Find where the given text appears and provide that cell's center as (x, y) coordinate. 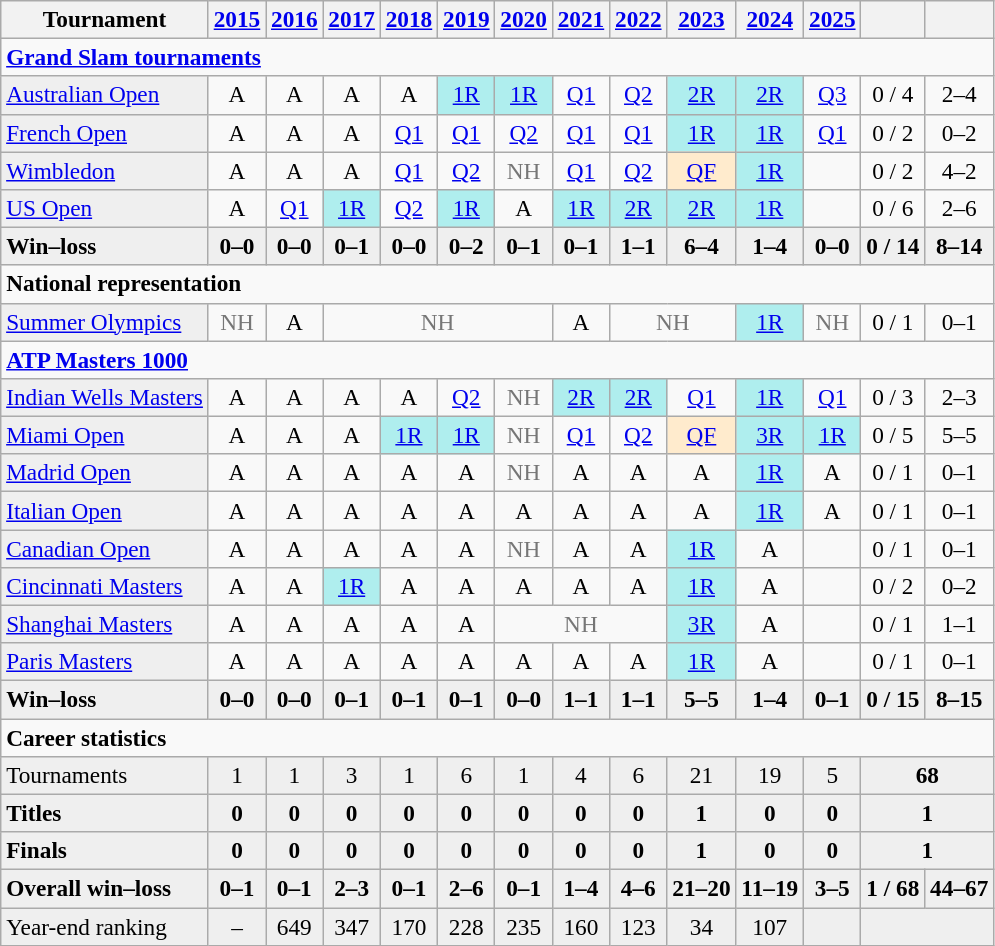
6–4 (702, 246)
Career statistics (498, 737)
2018 (408, 19)
649 (294, 926)
0 / 14 (893, 246)
68 (928, 775)
Miami Open (105, 435)
3–5 (832, 888)
2019 (466, 19)
Wimbledon (105, 170)
0 / 15 (893, 699)
2023 (702, 19)
123 (638, 926)
0 / 5 (893, 435)
8–14 (960, 246)
1 / 68 (893, 888)
347 (352, 926)
2017 (352, 19)
Italian Open (105, 510)
Overall win–loss (105, 888)
21–20 (702, 888)
2015 (236, 19)
Summer Olympics (105, 322)
2022 (638, 19)
Finals (105, 850)
2021 (580, 19)
3 (352, 775)
4–6 (638, 888)
235 (524, 926)
2020 (524, 19)
2016 (294, 19)
Tournament (105, 19)
US Open (105, 208)
Q3 (832, 95)
160 (580, 926)
11–19 (770, 888)
Titles (105, 813)
19 (770, 775)
National representation (498, 284)
4 (580, 775)
8–15 (960, 699)
Paris Masters (105, 662)
Canadian Open (105, 548)
44–67 (960, 888)
French Open (105, 133)
107 (770, 926)
34 (702, 926)
Indian Wells Masters (105, 397)
Grand Slam tournaments (498, 57)
0 / 3 (893, 397)
21 (702, 775)
4–2 (960, 170)
ATP Masters 1000 (498, 359)
Tournaments (105, 775)
Australian Open (105, 95)
170 (408, 926)
Shanghai Masters (105, 624)
0 / 6 (893, 208)
2–4 (960, 95)
Year-end ranking (105, 926)
228 (466, 926)
5 (832, 775)
Madrid Open (105, 473)
0 / 4 (893, 95)
2025 (832, 19)
Cincinnati Masters (105, 586)
2024 (770, 19)
– (236, 926)
